Find where the given text appears and provide that cell's center as (x, y) coordinate. 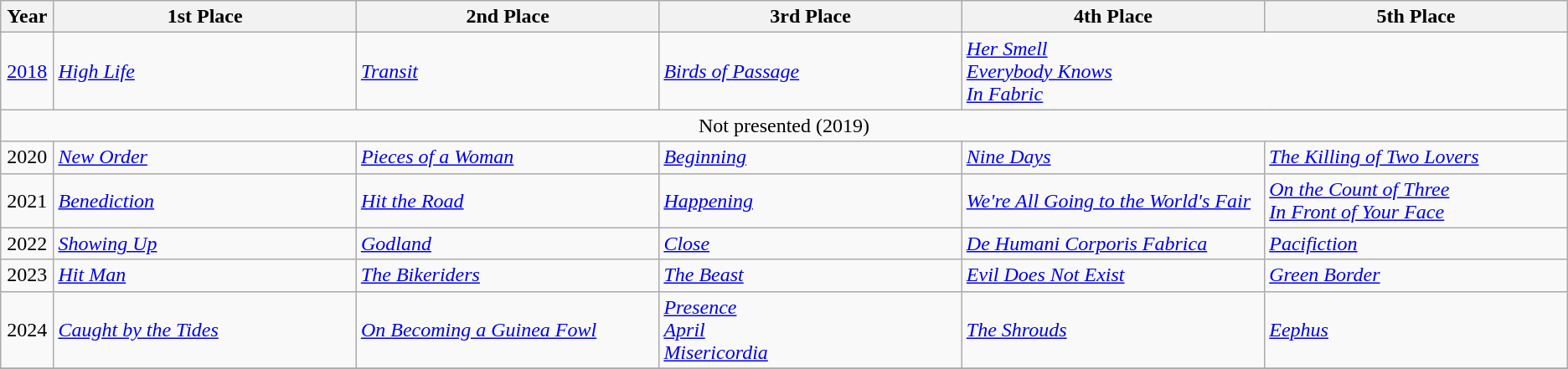
Nine Days (1112, 157)
On Becoming a Guinea Fowl (508, 330)
Happening (811, 201)
Beginning (811, 157)
Godland (508, 243)
Evil Does Not Exist (1112, 275)
3rd Place (811, 17)
PresenceAprilMisericordia (811, 330)
Showing Up (204, 243)
Pacifiction (1416, 243)
2nd Place (508, 17)
5th Place (1416, 17)
Not presented (2019) (784, 126)
Eephus (1416, 330)
Benediction (204, 201)
Birds of Passage (811, 71)
On the Count of ThreeIn Front of Your Face (1416, 201)
Close (811, 243)
Transit (508, 71)
The Shrouds (1112, 330)
2024 (27, 330)
1st Place (204, 17)
Hit the Road (508, 201)
Caught by the Tides (204, 330)
2023 (27, 275)
The Beast (811, 275)
2020 (27, 157)
New Order (204, 157)
Green Border (1416, 275)
High Life (204, 71)
De Humani Corporis Fabrica (1112, 243)
Hit Man (204, 275)
Pieces of a Woman (508, 157)
The Killing of Two Lovers (1416, 157)
4th Place (1112, 17)
2018 (27, 71)
The Bikeriders (508, 275)
Her SmellEverybody KnowsIn Fabric (1265, 71)
2021 (27, 201)
We're All Going to the World's Fair (1112, 201)
Year (27, 17)
2022 (27, 243)
